For the text-containing cell, return its midpoint in [X, Y] coordinate format. 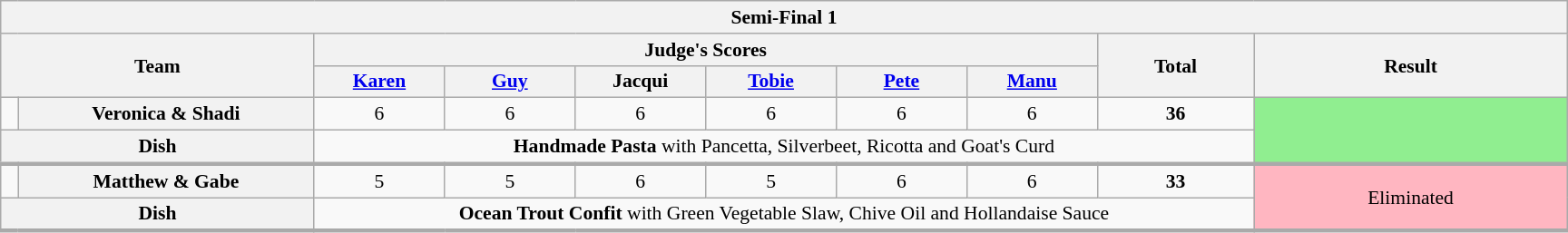
Handmade Pasta with Pancetta, Silverbeet, Ricotta and Goat's Curd [784, 147]
Manu [1032, 82]
Semi-Final 1 [784, 17]
Team [158, 65]
Veronica & Shadi [166, 114]
Guy [510, 82]
Total [1176, 65]
33 [1176, 181]
Result [1410, 65]
36 [1176, 114]
Eliminated [1410, 198]
Pete [901, 82]
Tobie [771, 82]
Ocean Trout Confit with Green Vegetable Slaw, Chive Oil and Hollandaise Sauce [784, 214]
Matthew & Gabe [166, 181]
Judge's Scores [706, 50]
Jacqui [641, 82]
Karen [379, 82]
